Pinpoint the cell where the given text exists, returning its [X, Y] midpoint coordinate. 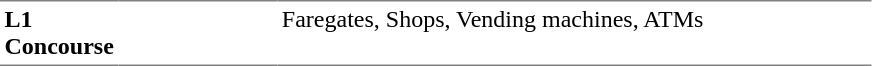
L1Concourse [59, 33]
Faregates, Shops, Vending machines, ATMs [574, 33]
